Capture the cell that displays the provided text and extract its (x, y) central coordinate. 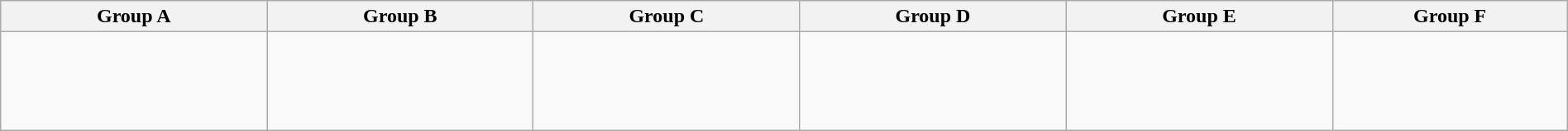
Group C (667, 16)
Group E (1199, 16)
Group A (134, 16)
Group B (400, 16)
Group D (933, 16)
Group F (1450, 16)
